Extract the (x, y) coordinate from the center of the cell holding the provided text.  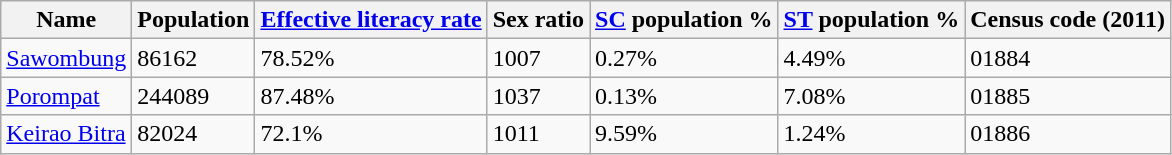
244089 (194, 96)
Name (66, 20)
Effective literacy rate (371, 20)
Sex ratio (538, 20)
Population (194, 20)
0.27% (684, 58)
0.13% (684, 96)
1007 (538, 58)
86162 (194, 58)
1011 (538, 134)
SC population % (684, 20)
01884 (1068, 58)
Porompat (66, 96)
Keirao Bitra (66, 134)
72.1% (371, 134)
87.48% (371, 96)
82024 (194, 134)
01885 (1068, 96)
1.24% (872, 134)
9.59% (684, 134)
4.49% (872, 58)
7.08% (872, 96)
Sawombung (66, 58)
Census code (2011) (1068, 20)
ST population % (872, 20)
78.52% (371, 58)
1037 (538, 96)
01886 (1068, 134)
